Find where the given text appears and provide that cell's center as (X, Y) coordinate. 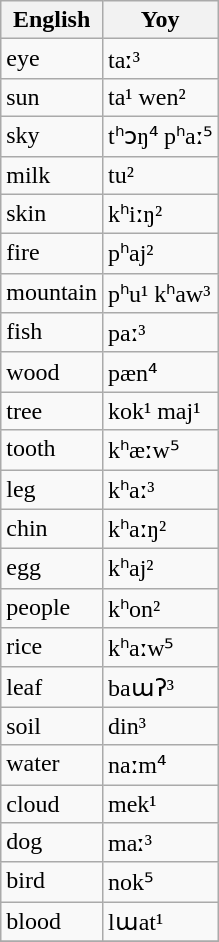
pʰu¹ kʰaw³ (160, 293)
skin (52, 214)
din³ (160, 726)
egg (52, 569)
ta¹ wen² (160, 97)
bird (52, 882)
milk (52, 175)
pæn⁴ (160, 372)
naːm⁴ (160, 765)
dog (52, 843)
pʰaj² (160, 254)
chin (52, 529)
water (52, 765)
taː³ (160, 59)
kok¹ maj¹ (160, 411)
mek¹ (160, 803)
kʰaj² (160, 569)
kʰaːŋ² (160, 529)
leg (52, 490)
paː³ (160, 333)
kʰæːw⁵ (160, 450)
English (52, 20)
wood (52, 372)
fire (52, 254)
blood (52, 922)
maː³ (160, 843)
sky (52, 136)
people (52, 608)
kʰiːŋ² (160, 214)
soil (52, 726)
nok⁵ (160, 882)
fish (52, 333)
kʰon² (160, 608)
tʰɔŋ⁴ pʰaː⁵ (160, 136)
kʰaːw⁵ (160, 648)
baɯʔ³ (160, 687)
sun (52, 97)
eye (52, 59)
cloud (52, 803)
leaf (52, 687)
tu² (160, 175)
tree (52, 411)
Yoy (160, 20)
lɯat¹ (160, 922)
mountain (52, 293)
rice (52, 648)
tooth (52, 450)
kʰaː³ (160, 490)
